Scan for the cell matching the given text and deliver its (X, Y) coordinate at center. 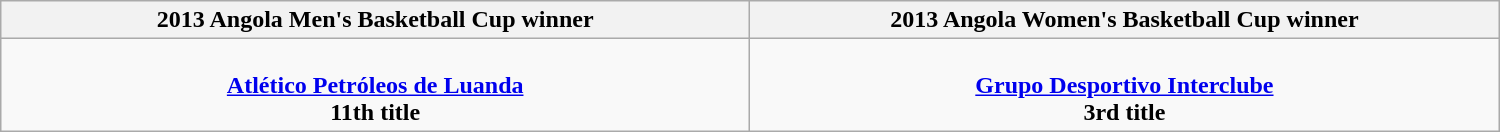
2013 Angola Women's Basketball Cup winner (1125, 20)
Atlético Petróleos de Luanda11th title (376, 85)
2013 Angola Men's Basketball Cup winner (376, 20)
Grupo Desportivo Interclube3rd title (1125, 85)
